Pinpoint the cell where the given text exists, returning its (X, Y) midpoint coordinate. 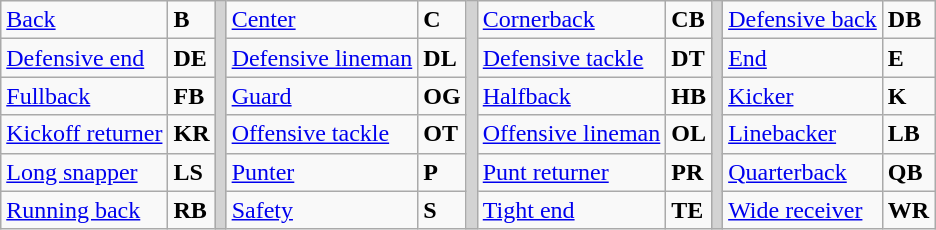
PR (689, 172)
Punter (322, 172)
OG (442, 96)
Back (84, 20)
Offensive lineman (572, 134)
WR (908, 210)
OL (689, 134)
Kickoff returner (84, 134)
Cornerback (572, 20)
LB (908, 134)
Tight end (572, 210)
Running back (84, 210)
S (442, 210)
LS (192, 172)
DB (908, 20)
Defensive back (803, 20)
B (192, 20)
E (908, 58)
CB (689, 20)
DL (442, 58)
DE (192, 58)
KR (192, 134)
C (442, 20)
Defensive lineman (322, 58)
Wide receiver (803, 210)
Punt returner (572, 172)
Center (322, 20)
Guard (322, 96)
DT (689, 58)
RB (192, 210)
QB (908, 172)
K (908, 96)
Defensive tackle (572, 58)
Long snapper (84, 172)
Offensive tackle (322, 134)
End (803, 58)
OT (442, 134)
Quarterback (803, 172)
HB (689, 96)
Linebacker (803, 134)
TE (689, 210)
Kicker (803, 96)
FB (192, 96)
Halfback (572, 96)
P (442, 172)
Defensive end (84, 58)
Fullback (84, 96)
Safety (322, 210)
